Return the [x, y] coordinate for the center point of the cell that contains the specified text.  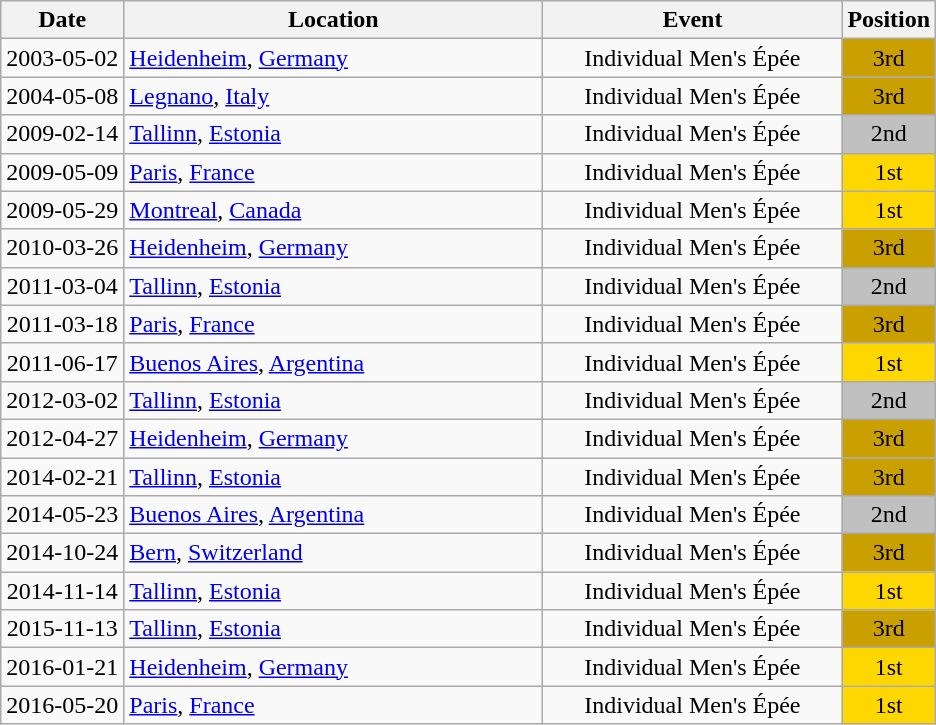
2015-11-13 [62, 629]
2011-03-04 [62, 286]
2014-02-21 [62, 477]
Bern, Switzerland [334, 553]
2016-05-20 [62, 705]
2003-05-02 [62, 58]
2009-02-14 [62, 134]
2016-01-21 [62, 667]
2009-05-29 [62, 210]
2014-05-23 [62, 515]
2004-05-08 [62, 96]
2011-06-17 [62, 362]
Event [692, 20]
2014-11-14 [62, 591]
2009-05-09 [62, 172]
2012-04-27 [62, 438]
2014-10-24 [62, 553]
Montreal, Canada [334, 210]
Position [889, 20]
Legnano, Italy [334, 96]
2010-03-26 [62, 248]
Location [334, 20]
Date [62, 20]
2012-03-02 [62, 400]
2011-03-18 [62, 324]
